Scan for the cell matching the given text and deliver its (x, y) coordinate at center. 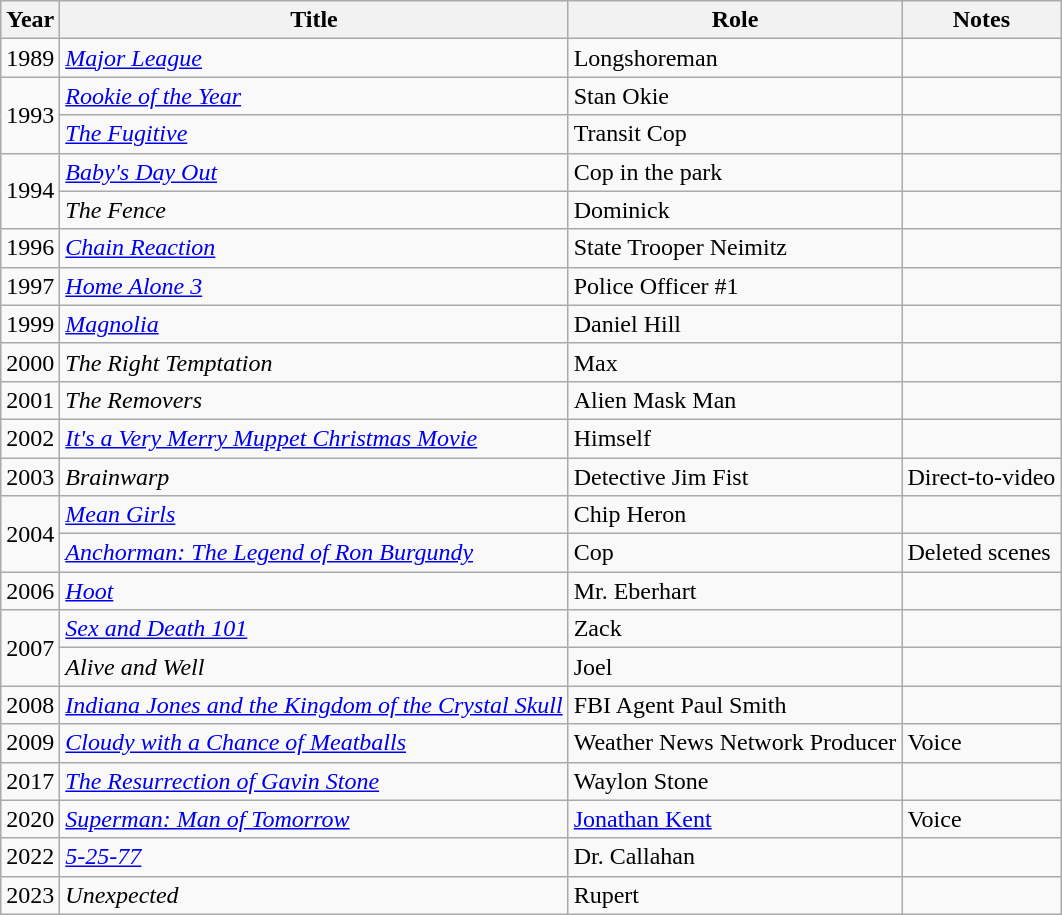
2020 (30, 819)
Alien Mask Man (735, 400)
Waylon Stone (735, 781)
Direct-to-video (982, 477)
2009 (30, 743)
Baby's Day Out (314, 172)
Title (314, 20)
The Resurrection of Gavin Stone (314, 781)
Year (30, 20)
Weather News Network Producer (735, 743)
1994 (30, 191)
Anchorman: The Legend of Ron Burgundy (314, 553)
Transit Cop (735, 134)
Cop in the park (735, 172)
The Right Temptation (314, 362)
Sex and Death 101 (314, 629)
Cloudy with a Chance of Meatballs (314, 743)
Stan Okie (735, 96)
Home Alone 3 (314, 286)
Rupert (735, 895)
Brainwarp (314, 477)
Rookie of the Year (314, 96)
Himself (735, 438)
Superman: Man of Tomorrow (314, 819)
2003 (30, 477)
Zack (735, 629)
2001 (30, 400)
The Fence (314, 210)
Max (735, 362)
2008 (30, 705)
Mean Girls (314, 515)
1993 (30, 115)
Unexpected (314, 895)
Detective Jim Fist (735, 477)
Chain Reaction (314, 248)
The Fugitive (314, 134)
Chip Heron (735, 515)
Cop (735, 553)
Magnolia (314, 324)
Alive and Well (314, 667)
2000 (30, 362)
Jonathan Kent (735, 819)
Hoot (314, 591)
Police Officer #1 (735, 286)
Mr. Eberhart (735, 591)
1989 (30, 58)
Major League (314, 58)
1997 (30, 286)
Daniel Hill (735, 324)
2023 (30, 895)
State Trooper Neimitz (735, 248)
2007 (30, 648)
FBI Agent Paul Smith (735, 705)
2017 (30, 781)
1996 (30, 248)
Role (735, 20)
The Removers (314, 400)
Deleted scenes (982, 553)
2022 (30, 857)
2006 (30, 591)
Longshoreman (735, 58)
Notes (982, 20)
Indiana Jones and the Kingdom of the Crystal Skull (314, 705)
2002 (30, 438)
1999 (30, 324)
Dominick (735, 210)
Joel (735, 667)
Dr. Callahan (735, 857)
2004 (30, 534)
It's a Very Merry Muppet Christmas Movie (314, 438)
5-25-77 (314, 857)
